Pinpoint the cell where the given text exists, returning its [x, y] midpoint coordinate. 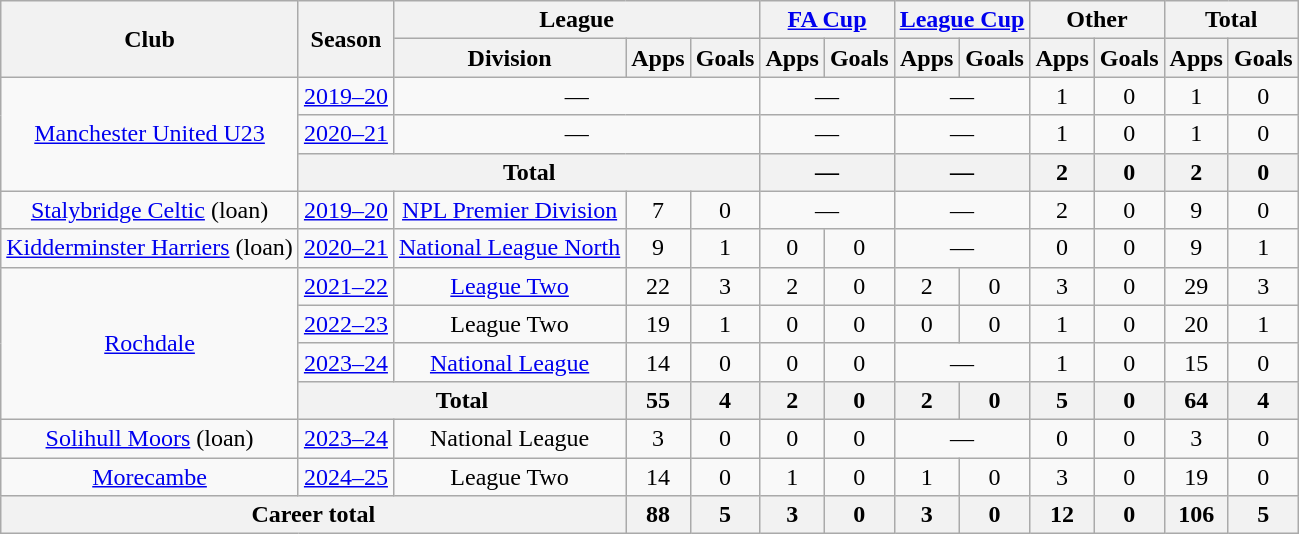
League Cup [962, 20]
Kidderminster Harriers (loan) [150, 248]
106 [1196, 515]
29 [1196, 286]
Career total [314, 515]
Other [1097, 20]
Club [150, 39]
Stalybridge Celtic (loan) [150, 210]
2021–22 [346, 286]
64 [1196, 400]
20 [1196, 324]
Morecambe [150, 477]
FA Cup [827, 20]
15 [1196, 362]
12 [1062, 515]
88 [658, 515]
Manchester United U23 [150, 134]
NPL Premier Division [509, 210]
National League North [509, 248]
22 [658, 286]
2024–25 [346, 477]
League [576, 20]
Rochdale [150, 343]
Solihull Moors (loan) [150, 438]
55 [658, 400]
2022–23 [346, 324]
Season [346, 39]
Division [509, 58]
7 [658, 210]
